Extract the (X, Y) coordinate from the center of the cell holding the provided text.  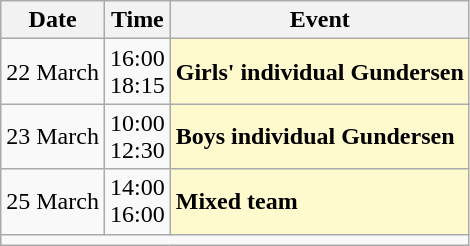
Mixed team (320, 202)
Time (137, 20)
23 March (53, 136)
Boys individual Gundersen (320, 136)
Event (320, 20)
16:0018:15 (137, 72)
Girls' individual Gundersen (320, 72)
10:0012:30 (137, 136)
14:0016:00 (137, 202)
25 March (53, 202)
Date (53, 20)
22 March (53, 72)
